Determine the [x, y] coordinate at the center of the cell enclosing the given text.  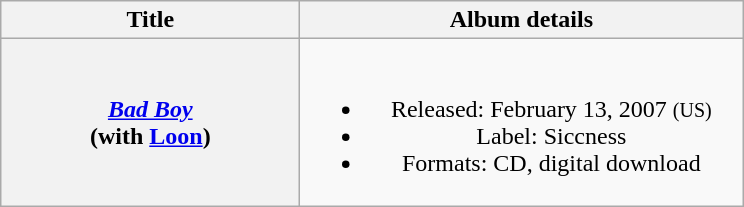
Album details [522, 20]
Bad Boy(with Loon) [150, 122]
Released: February 13, 2007 (US)Label: SiccnessFormats: CD, digital download [522, 122]
Title [150, 20]
